For the text-containing cell, return its midpoint in (X, Y) coordinate format. 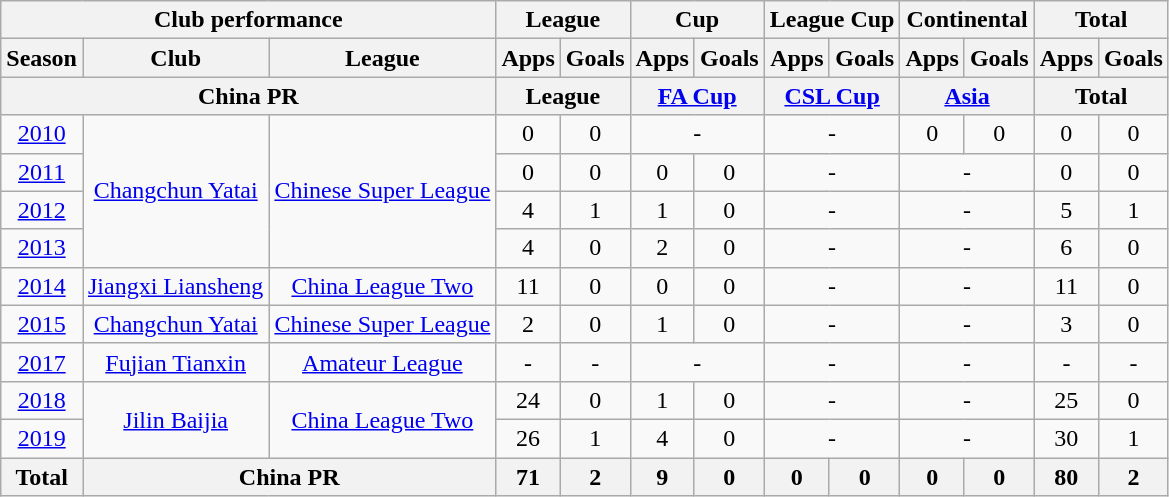
2010 (42, 134)
2013 (42, 248)
Club (175, 58)
Jiangxi Liansheng (175, 286)
71 (528, 477)
Cup (697, 20)
3 (1066, 324)
25 (1066, 400)
2017 (42, 362)
24 (528, 400)
2012 (42, 210)
2015 (42, 324)
2011 (42, 172)
2018 (42, 400)
Fujian Tianxin (175, 362)
5 (1066, 210)
League Cup (832, 20)
Asia (967, 96)
Club performance (248, 20)
Jilin Baijia (175, 419)
FA Cup (697, 96)
80 (1066, 477)
30 (1066, 438)
Amateur League (382, 362)
2019 (42, 438)
26 (528, 438)
2014 (42, 286)
Season (42, 58)
6 (1066, 248)
9 (662, 477)
Continental (967, 20)
CSL Cup (832, 96)
